Pinpoint the cell where the given text exists, returning its [X, Y] midpoint coordinate. 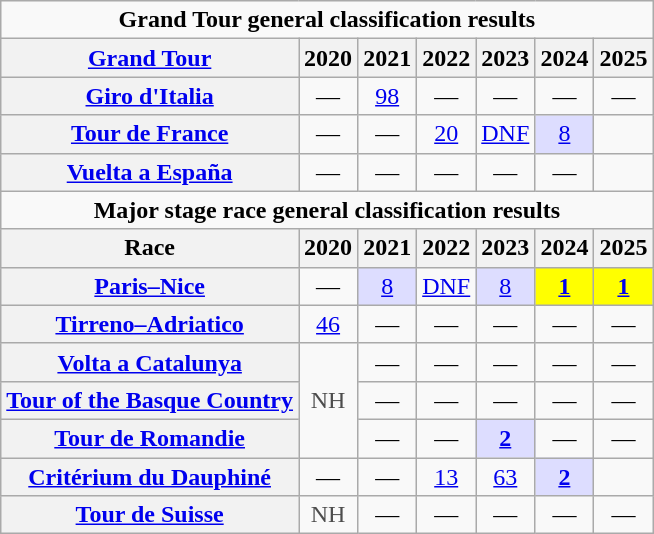
Tour de Romandie [150, 438]
Tour of the Basque Country [150, 400]
Volta a Catalunya [150, 362]
20 [446, 134]
Major stage race general classification results [327, 210]
13 [446, 477]
Grand Tour [150, 58]
Giro d'Italia [150, 96]
Vuelta a España [150, 172]
98 [388, 96]
Tour de France [150, 134]
Critérium du Dauphiné [150, 477]
Tour de Suisse [150, 515]
63 [506, 477]
Paris–Nice [150, 286]
Grand Tour general classification results [327, 20]
Tirreno–Adriatico [150, 324]
46 [328, 324]
Race [150, 248]
